From the cell containing the given text, extract its center point as (X, Y) coordinate. 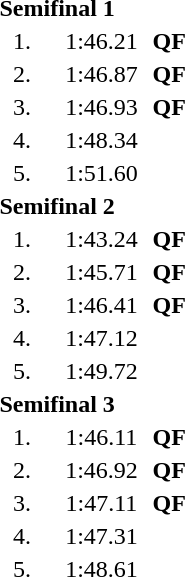
1:51.60 (102, 173)
1:45.71 (102, 272)
1:48.34 (102, 140)
1:47.11 (102, 503)
1:43.24 (102, 239)
1:47.12 (102, 338)
1:47.31 (102, 536)
1:46.41 (102, 305)
1:46.87 (102, 74)
1:46.11 (102, 437)
1:46.93 (102, 107)
1:49.72 (102, 371)
1:46.21 (102, 41)
1:46.92 (102, 470)
